Detect which cell encompasses the target text, then output its [x, y] center coordinate. 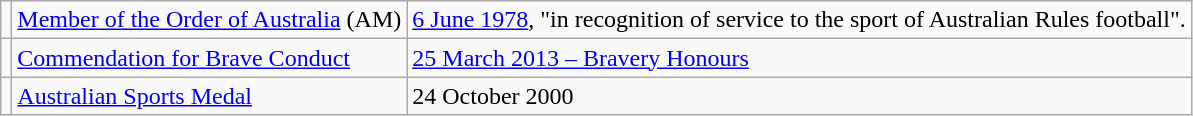
Commendation for Brave Conduct [210, 58]
24 October 2000 [800, 96]
6 June 1978, "in recognition of service to the sport of Australian Rules football". [800, 20]
Australian Sports Medal [210, 96]
Member of the Order of Australia (AM) [210, 20]
25 March 2013 – Bravery Honours [800, 58]
